Scan for the cell matching the given text and deliver its [X, Y] coordinate at center. 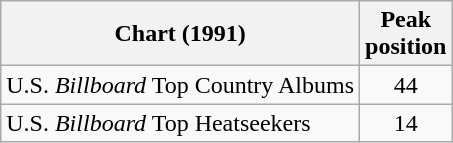
U.S. Billboard Top Country Albums [180, 85]
U.S. Billboard Top Heatseekers [180, 123]
14 [406, 123]
Chart (1991) [180, 34]
44 [406, 85]
Peakposition [406, 34]
